From the cell containing the given text, extract its center point as (X, Y) coordinate. 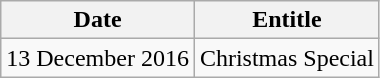
Entitle (286, 20)
Date (98, 20)
13 December 2016 (98, 58)
Christmas Special (286, 58)
